Search for the cell housing the specified text and yield its (X, Y) center coordinate. 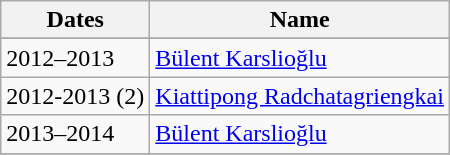
Kiattipong Radchatagriengkai (300, 96)
Dates (76, 20)
Name (300, 20)
2013–2014 (76, 134)
2012–2013 (76, 58)
2012-2013 (2) (76, 96)
